Find where the given text appears and provide that cell's center as (X, Y) coordinate. 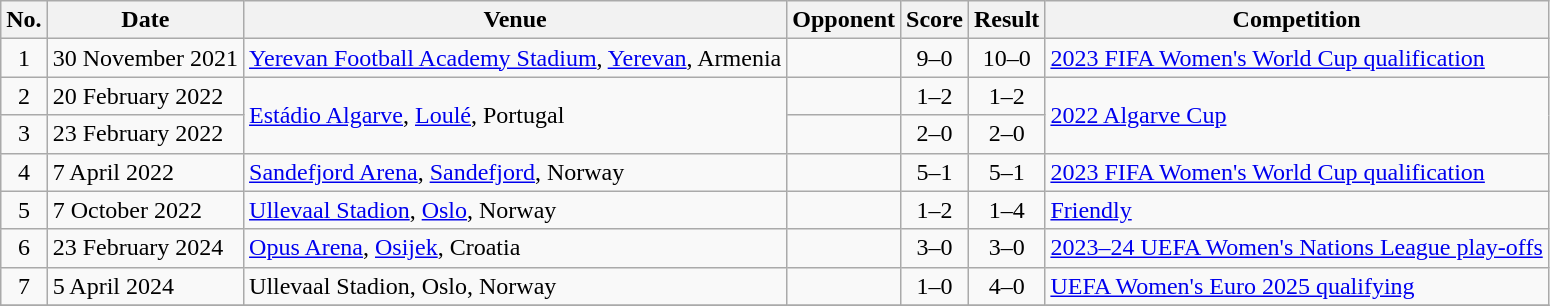
10–0 (1006, 58)
Competition (1296, 20)
5 April 2024 (145, 286)
20 February 2022 (145, 96)
9–0 (935, 58)
2023–24 UEFA Women's Nations League play-offs (1296, 248)
7 (24, 286)
Friendly (1296, 210)
Venue (516, 20)
Sandefjord Arena, Sandefjord, Norway (516, 172)
Estádio Algarve, Loulé, Portugal (516, 115)
Opponent (844, 20)
1–0 (935, 286)
5 (24, 210)
Yerevan Football Academy Stadium, Yerevan, Armenia (516, 58)
23 February 2024 (145, 248)
Date (145, 20)
6 (24, 248)
23 February 2022 (145, 134)
7 April 2022 (145, 172)
UEFA Women's Euro 2025 qualifying (1296, 286)
Result (1006, 20)
4–0 (1006, 286)
Score (935, 20)
3 (24, 134)
2022 Algarve Cup (1296, 115)
2 (24, 96)
4 (24, 172)
1–4 (1006, 210)
30 November 2021 (145, 58)
No. (24, 20)
1 (24, 58)
7 October 2022 (145, 210)
Opus Arena, Osijek, Croatia (516, 248)
